Search for the cell housing the specified text and yield its (X, Y) center coordinate. 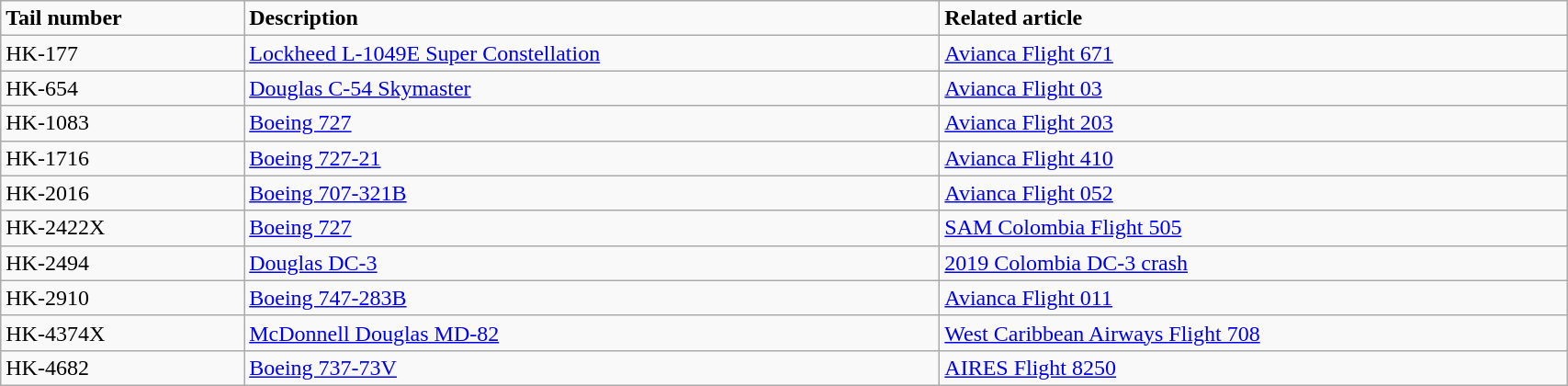
Douglas DC-3 (592, 263)
West Caribbean Airways Flight 708 (1253, 333)
Related article (1253, 18)
Avianca Flight 03 (1253, 88)
HK-2422X (123, 228)
Avianca Flight 410 (1253, 158)
HK-4682 (123, 368)
AIRES Flight 8250 (1253, 368)
HK-1716 (123, 158)
Boeing 707-321B (592, 193)
Avianca Flight 011 (1253, 298)
HK-4374X (123, 333)
HK-2016 (123, 193)
Avianca Flight 203 (1253, 123)
Boeing 737-73V (592, 368)
2019 Colombia DC-3 crash (1253, 263)
Description (592, 18)
HK-2494 (123, 263)
McDonnell Douglas MD-82 (592, 333)
Avianca Flight 052 (1253, 193)
Lockheed L-1049E Super Constellation (592, 53)
HK-654 (123, 88)
Douglas C-54 Skymaster (592, 88)
HK-177 (123, 53)
Avianca Flight 671 (1253, 53)
HK-1083 (123, 123)
Tail number (123, 18)
Boeing 727-21 (592, 158)
SAM Colombia Flight 505 (1253, 228)
HK-2910 (123, 298)
Boeing 747-283B (592, 298)
